Return the (x, y) coordinate for the center point of the cell that contains the specified text.  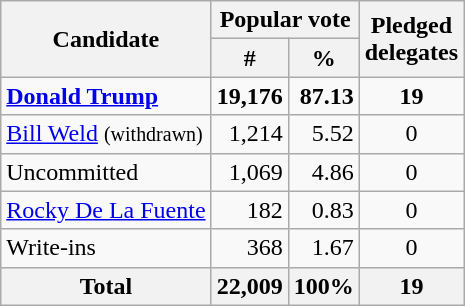
1.67 (324, 248)
Donald Trump (106, 96)
Bill Weld (withdrawn) (106, 134)
19,176 (250, 96)
# (250, 58)
1,214 (250, 134)
5.52 (324, 134)
Write-ins (106, 248)
% (324, 58)
87.13 (324, 96)
368 (250, 248)
182 (250, 210)
1,069 (250, 172)
Popular vote (285, 20)
Rocky De La Fuente (106, 210)
Total (106, 286)
Candidate (106, 39)
100% (324, 286)
4.86 (324, 172)
0.83 (324, 210)
Uncommitted (106, 172)
Pledgeddelegates (411, 39)
22,009 (250, 286)
